Return (x, y) of the center of cell containing provided text 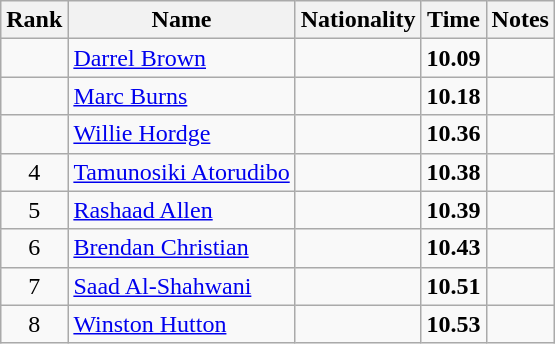
10.36 (454, 134)
Brendan Christian (182, 248)
Tamunosiki Atorudibo (182, 172)
Winston Hutton (182, 324)
7 (34, 286)
Time (454, 20)
10.53 (454, 324)
Nationality (358, 20)
10.38 (454, 172)
6 (34, 248)
Marc Burns (182, 96)
10.51 (454, 286)
Name (182, 20)
Darrel Brown (182, 58)
Notes (520, 20)
Rashaad Allen (182, 210)
Rank (34, 20)
10.18 (454, 96)
10.09 (454, 58)
5 (34, 210)
4 (34, 172)
Willie Hordge (182, 134)
10.39 (454, 210)
10.43 (454, 248)
8 (34, 324)
Saad Al-Shahwani (182, 286)
